Search for the cell housing the specified text and yield its [x, y] center coordinate. 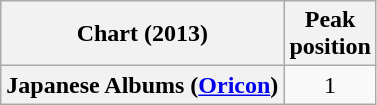
Peakposition [330, 34]
Chart (2013) [142, 34]
Japanese Albums (Oricon) [142, 85]
1 [330, 85]
